Return [X, Y] of the center of cell containing provided text 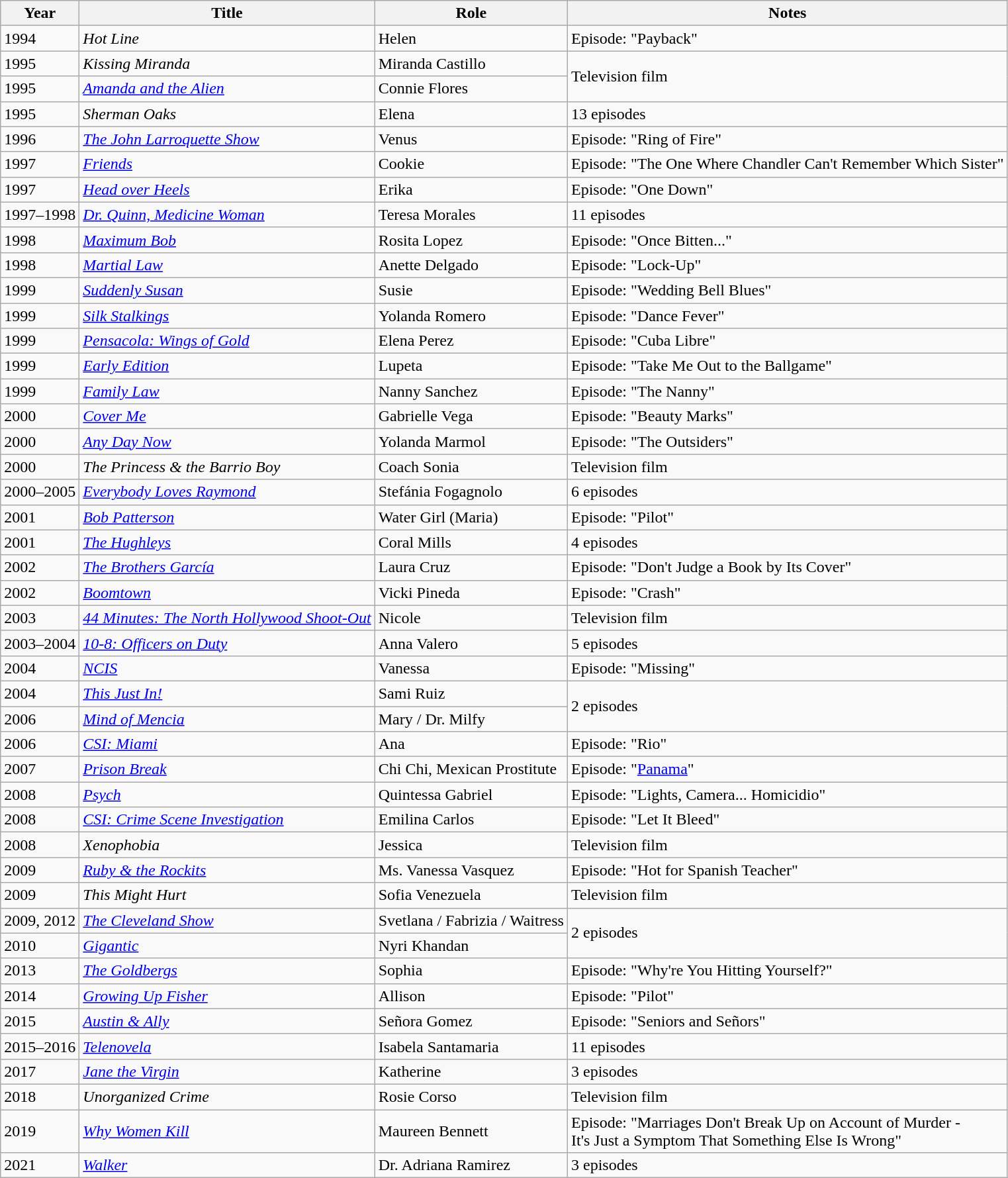
Episode: "The Outsiders" [788, 442]
Prison Break [227, 769]
Coral Mills [471, 542]
Episode: "Hot for Spanish Teacher" [788, 870]
Episode: "Missing" [788, 668]
Hot Line [227, 38]
2015 [40, 1021]
Psych [227, 795]
Lupeta [471, 366]
Episode: "Panama" [788, 769]
Title [227, 13]
Vicki Pineda [471, 593]
2018 [40, 1097]
Katherine [471, 1071]
Nicole [471, 618]
Episode: "Dance Fever" [788, 316]
Yolanda Marmol [471, 442]
Episode: "Payback" [788, 38]
Episode: "Ring of Fire" [788, 139]
Cookie [471, 164]
Why Women Kill [227, 1131]
Episode: "Lights, Camera... Homicidio" [788, 795]
Suddenly Susan [227, 290]
Ana [471, 744]
10-8: Officers on Duty [227, 643]
Episode: "The One Where Chandler Can't Remember Which Sister" [788, 164]
Connie Flores [471, 89]
Episode: "Take Me Out to the Ballgame" [788, 366]
Martial Law [227, 265]
Helen [471, 38]
Sofia Venezuela [471, 895]
Episode: "Wedding Bell Blues" [788, 290]
Episode: "Cuba Libre" [788, 341]
Episode: "Let It Bleed" [788, 820]
Sami Ruiz [471, 693]
Role [471, 13]
Chi Chi, Mexican Prostitute [471, 769]
2007 [40, 769]
2021 [40, 1165]
Ms. Vanessa Vasquez [471, 870]
Elena [471, 114]
Austin & Ally [227, 1021]
Stefánia Fogagnolo [471, 492]
Nanny Sanchez [471, 391]
Isabela Santamaria [471, 1046]
Rosita Lopez [471, 240]
Kissing Miranda [227, 64]
Pensacola: Wings of Gold [227, 341]
CSI: Crime Scene Investigation [227, 820]
Episode: "Don't Judge a Book by Its Cover" [788, 567]
CSI: Miami [227, 744]
2003 [40, 618]
Mind of Mencia [227, 718]
Telenovela [227, 1046]
Sophia [471, 971]
Anette Delgado [471, 265]
Vanessa [471, 668]
Miranda Castillo [471, 64]
Head over Heels [227, 189]
This Just In! [227, 693]
4 episodes [788, 542]
Allison [471, 996]
Rosie Corso [471, 1097]
44 Minutes: The North Hollywood Shoot-Out [227, 618]
Episode: "Crash" [788, 593]
The John Larroquette Show [227, 139]
Yolanda Romero [471, 316]
Boomtown [227, 593]
13 episodes [788, 114]
Susie [471, 290]
Episode: "Beauty Marks" [788, 417]
Dr. Adriana Ramirez [471, 1165]
Cover Me [227, 417]
Anna Valero [471, 643]
Teresa Morales [471, 215]
1997–1998 [40, 215]
Episode: "The Nanny" [788, 391]
Bob Patterson [227, 517]
Walker [227, 1165]
2009, 2012 [40, 920]
The Goldbergs [227, 971]
Maureen Bennett [471, 1131]
Svetlana / Fabrizia / Waitress [471, 920]
Elena Perez [471, 341]
2019 [40, 1131]
Episode: "Rio" [788, 744]
2017 [40, 1071]
Growing Up Fisher [227, 996]
Sherman Oaks [227, 114]
Any Day Now [227, 442]
Gigantic [227, 946]
The Cleveland Show [227, 920]
Erika [471, 189]
Amanda and the Alien [227, 89]
The Princess & the Barrio Boy [227, 467]
Episode: "Why're You Hitting Yourself?" [788, 971]
2015–2016 [40, 1046]
Xenophobia [227, 845]
Señora Gomez [471, 1021]
NCIS [227, 668]
Family Law [227, 391]
Mary / Dr. Milfy [471, 718]
The Hughleys [227, 542]
2010 [40, 946]
Friends [227, 164]
Notes [788, 13]
Jane the Virgin [227, 1071]
1996 [40, 139]
The Brothers García [227, 567]
Coach Sonia [471, 467]
Episode: "One Down" [788, 189]
2014 [40, 996]
2000–2005 [40, 492]
Silk Stalkings [227, 316]
Venus [471, 139]
Water Girl (Maria) [471, 517]
This Might Hurt [227, 895]
6 episodes [788, 492]
Episode: "Once Bitten..." [788, 240]
Early Edition [227, 366]
Episode: "Lock-Up" [788, 265]
Episode: "Seniors and Señors" [788, 1021]
Laura Cruz [471, 567]
Unorganized Crime [227, 1097]
2003–2004 [40, 643]
Quintessa Gabriel [471, 795]
5 episodes [788, 643]
Year [40, 13]
Jessica [471, 845]
Episode: "Marriages Don't Break Up on Account of Murder -It's Just a Symptom That Something Else Is Wrong" [788, 1131]
Gabrielle Vega [471, 417]
Emilina Carlos [471, 820]
Nyri Khandan [471, 946]
1994 [40, 38]
Maximum Bob [227, 240]
Ruby & the Rockits [227, 870]
Everybody Loves Raymond [227, 492]
2013 [40, 971]
Dr. Quinn, Medicine Woman [227, 215]
